Find where the given text appears and provide that cell's center as [X, Y] coordinate. 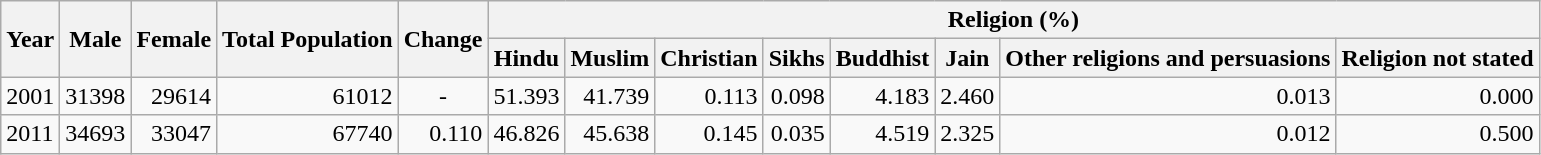
Hindu [526, 58]
45.638 [610, 134]
4.183 [882, 96]
0.000 [1438, 96]
31398 [96, 96]
0.012 [1168, 134]
0.110 [443, 134]
Jain [968, 58]
Female [174, 39]
Religion not stated [1438, 58]
Sikhs [796, 58]
Total Population [308, 39]
67740 [308, 134]
0.500 [1438, 134]
34693 [96, 134]
Muslim [610, 58]
2.460 [968, 96]
Buddhist [882, 58]
2.325 [968, 134]
Religion (%) [1014, 20]
0.145 [709, 134]
Year [30, 39]
- [443, 96]
0.113 [709, 96]
Change [443, 39]
33047 [174, 134]
2001 [30, 96]
4.519 [882, 134]
46.826 [526, 134]
2011 [30, 134]
29614 [174, 96]
Christian [709, 58]
51.393 [526, 96]
Other religions and persuasions [1168, 58]
61012 [308, 96]
0.013 [1168, 96]
Male [96, 39]
41.739 [610, 96]
0.035 [796, 134]
0.098 [796, 96]
